Output the [X, Y] coordinate of the center of the cell containing the given text.  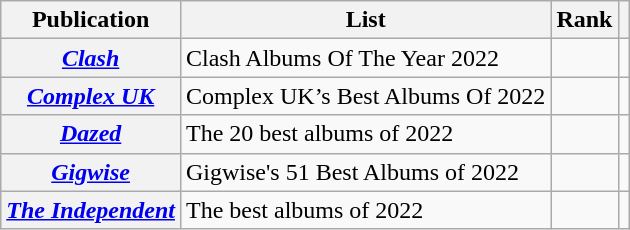
The best albums of 2022 [365, 210]
The Independent [91, 210]
Rank [584, 20]
Complex UK [91, 96]
Clash [91, 58]
List [365, 20]
Dazed [91, 134]
Clash Albums Of The Year 2022 [365, 58]
Gigwise's 51 Best Albums of 2022 [365, 172]
Gigwise [91, 172]
Publication [91, 20]
The 20 best albums of 2022 [365, 134]
Complex UK’s Best Albums Of 2022 [365, 96]
